Provide the [x, y] coordinate of the cell's center where the given text is located.  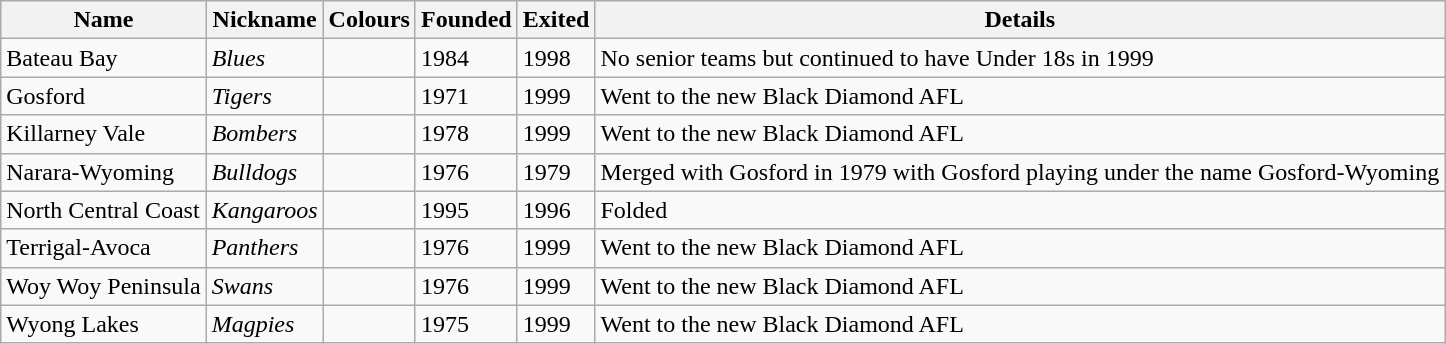
1978 [466, 134]
Terrigal-Avoca [104, 248]
Nickname [264, 20]
Swans [264, 286]
Blues [264, 58]
1971 [466, 96]
Bulldogs [264, 172]
Folded [1020, 210]
1998 [556, 58]
Colours [369, 20]
Killarney Vale [104, 134]
Tigers [264, 96]
Woy Woy Peninsula [104, 286]
No senior teams but continued to have Under 18s in 1999 [1020, 58]
Name [104, 20]
1995 [466, 210]
Narara-Wyoming [104, 172]
1984 [466, 58]
1975 [466, 324]
Gosford [104, 96]
Kangaroos [264, 210]
Merged with Gosford in 1979 with Gosford playing under the name Gosford-Wyoming [1020, 172]
Bateau Bay [104, 58]
Exited [556, 20]
Founded [466, 20]
1979 [556, 172]
Bombers [264, 134]
Panthers [264, 248]
North Central Coast [104, 210]
Wyong Lakes [104, 324]
1996 [556, 210]
Magpies [264, 324]
Details [1020, 20]
